Detect which cell encompasses the target text, then output its [x, y] center coordinate. 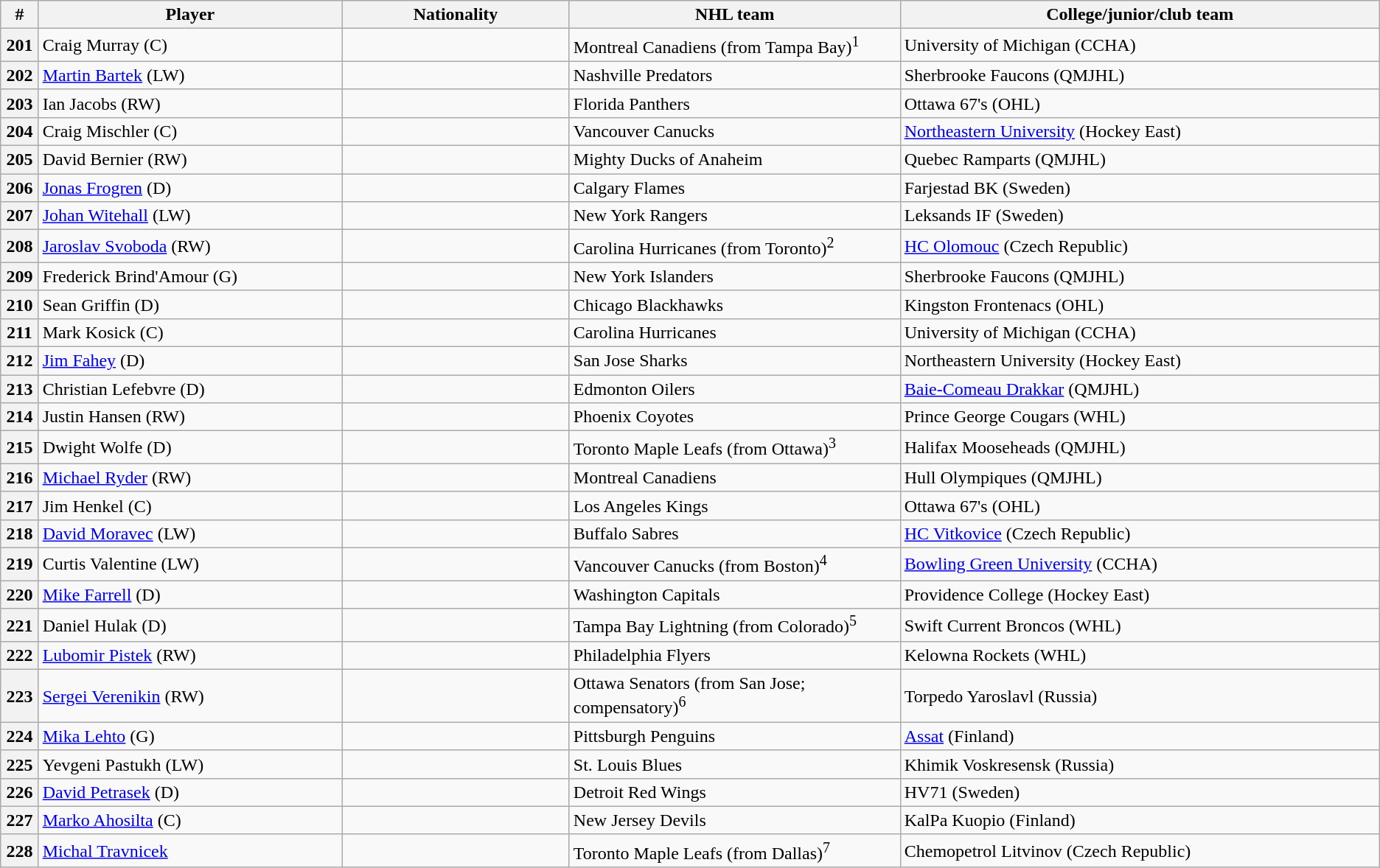
Vancouver Canucks (from Boston)4 [734, 564]
Swift Current Broncos (WHL) [1140, 625]
Yevgeni Pastukh (LW) [190, 764]
Toronto Maple Leafs (from Ottawa)3 [734, 448]
Carolina Hurricanes (from Toronto)2 [734, 246]
221 [19, 625]
Bowling Green University (CCHA) [1140, 564]
HV71 (Sweden) [1140, 792]
HC Olomouc (Czech Republic) [1140, 246]
David Petrasek (D) [190, 792]
Washington Capitals [734, 595]
223 [19, 696]
203 [19, 103]
Hull Olympiques (QMJHL) [1140, 477]
Philadelphia Flyers [734, 656]
Edmonton Oilers [734, 389]
KalPa Kuopio (Finland) [1140, 820]
St. Louis Blues [734, 764]
Player [190, 15]
Martin Bartek (LW) [190, 75]
Michael Ryder (RW) [190, 477]
226 [19, 792]
Mike Farrell (D) [190, 595]
225 [19, 764]
216 [19, 477]
Christian Lefebvre (D) [190, 389]
Prince George Cougars (WHL) [1140, 417]
217 [19, 505]
Torpedo Yaroslavl (Russia) [1140, 696]
Dwight Wolfe (D) [190, 448]
David Bernier (RW) [190, 160]
Farjestad BK (Sweden) [1140, 188]
Calgary Flames [734, 188]
Kingston Frontenacs (OHL) [1140, 304]
NHL team [734, 15]
214 [19, 417]
Vancouver Canucks [734, 131]
Chemopetrol Litvinov (Czech Republic) [1140, 850]
Johan Witehall (LW) [190, 216]
218 [19, 533]
Jim Henkel (C) [190, 505]
213 [19, 389]
Halifax Mooseheads (QMJHL) [1140, 448]
New Jersey Devils [734, 820]
210 [19, 304]
Craig Murray (C) [190, 46]
206 [19, 188]
Sergei Verenikin (RW) [190, 696]
Khimik Voskresensk (Russia) [1140, 764]
Buffalo Sabres [734, 533]
205 [19, 160]
227 [19, 820]
Detroit Red Wings [734, 792]
Quebec Ramparts (QMJHL) [1140, 160]
Jonas Frogren (D) [190, 188]
Nashville Predators [734, 75]
224 [19, 736]
Baie-Comeau Drakkar (QMJHL) [1140, 389]
College/junior/club team [1140, 15]
204 [19, 131]
222 [19, 656]
228 [19, 850]
Tampa Bay Lightning (from Colorado)5 [734, 625]
211 [19, 332]
Chicago Blackhawks [734, 304]
Phoenix Coyotes [734, 417]
Daniel Hulak (D) [190, 625]
Marko Ahosilta (C) [190, 820]
Mighty Ducks of Anaheim [734, 160]
Assat (Finland) [1140, 736]
Ian Jacobs (RW) [190, 103]
David Moravec (LW) [190, 533]
202 [19, 75]
Jaroslav Svoboda (RW) [190, 246]
Curtis Valentine (LW) [190, 564]
New York Rangers [734, 216]
Sean Griffin (D) [190, 304]
Michal Travnicek [190, 850]
San Jose Sharks [734, 360]
Mark Kosick (C) [190, 332]
Providence College (Hockey East) [1140, 595]
208 [19, 246]
Ottawa Senators (from San Jose; compensatory)6 [734, 696]
Carolina Hurricanes [734, 332]
Montreal Canadiens (from Tampa Bay)1 [734, 46]
Nationality [456, 15]
HC Vitkovice (Czech Republic) [1140, 533]
Kelowna Rockets (WHL) [1140, 656]
Toronto Maple Leafs (from Dallas)7 [734, 850]
212 [19, 360]
Los Angeles Kings [734, 505]
220 [19, 595]
Florida Panthers [734, 103]
207 [19, 216]
Leksands IF (Sweden) [1140, 216]
Montreal Canadiens [734, 477]
Jim Fahey (D) [190, 360]
209 [19, 276]
Justin Hansen (RW) [190, 417]
Lubomir Pistek (RW) [190, 656]
Frederick Brind'Amour (G) [190, 276]
# [19, 15]
New York Islanders [734, 276]
215 [19, 448]
Craig Mischler (C) [190, 131]
Pittsburgh Penguins [734, 736]
Mika Lehto (G) [190, 736]
201 [19, 46]
219 [19, 564]
